Return (x, y) of the center of cell containing provided text 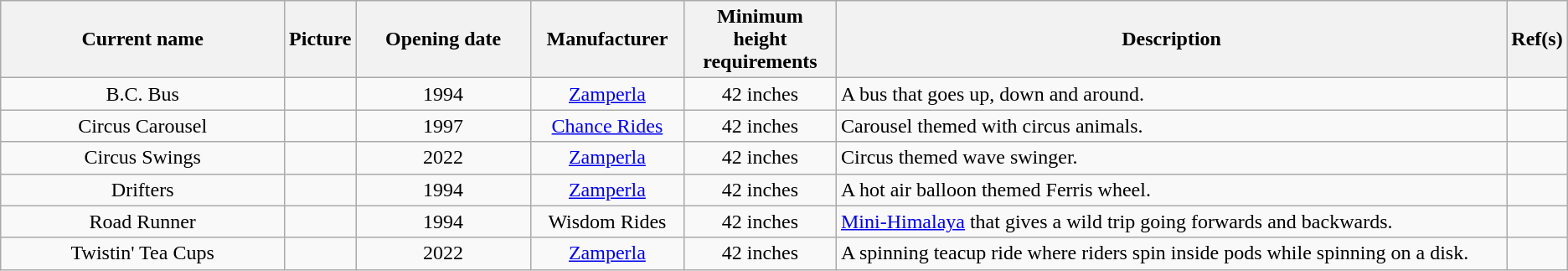
Mini-Himalaya that gives a wild trip going forwards and backwards. (1171, 221)
A bus that goes up, down and around. (1171, 94)
Ref(s) (1537, 39)
Road Runner (142, 221)
A hot air balloon themed Ferris wheel. (1171, 190)
B.C. Bus (142, 94)
Twistin' Tea Cups (142, 253)
Circus Swings (142, 158)
Drifters (142, 190)
Circus Carousel (142, 126)
Current name (142, 39)
Description (1171, 39)
Chance Rides (606, 126)
A spinning teacup ride where riders spin inside pods while spinning on a disk. (1171, 253)
Wisdom Rides (606, 221)
Picture (320, 39)
Circus themed wave swinger. (1171, 158)
1997 (444, 126)
Manufacturer (606, 39)
Minimum height requirements (760, 39)
Carousel themed with circus animals. (1171, 126)
Opening date (444, 39)
